Search for the cell housing the specified text and yield its [x, y] center coordinate. 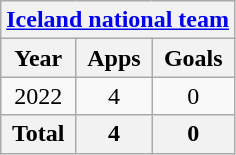
Year [38, 58]
2022 [38, 96]
Goals [193, 58]
Iceland national team [118, 20]
Total [38, 134]
Apps [114, 58]
